Output the (x, y) coordinate of the center of the cell containing the given text.  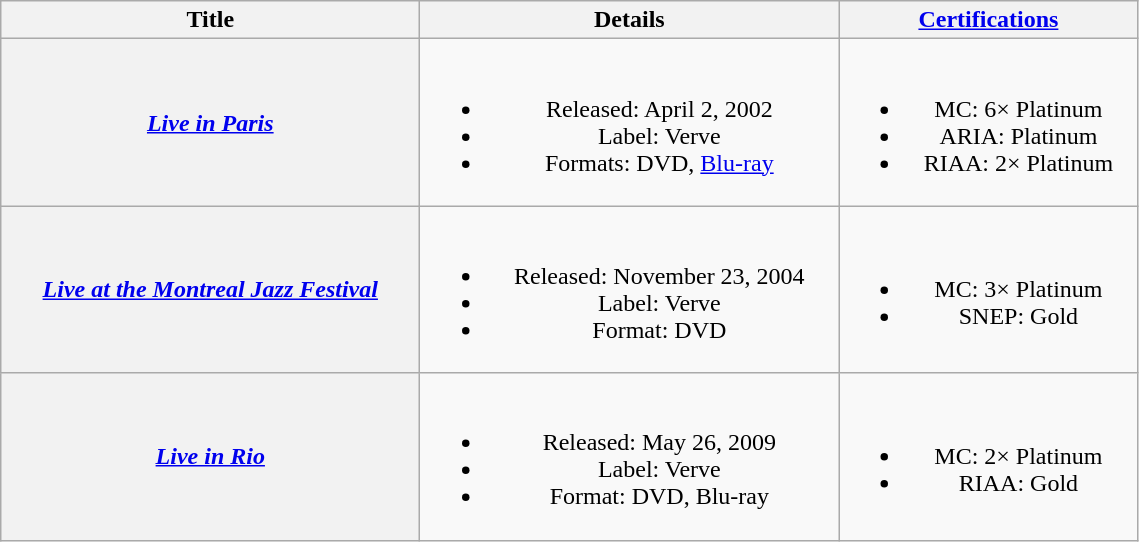
MC: 2× PlatinumRIAA: Gold (988, 456)
Title (210, 20)
Live in Rio (210, 456)
MC: 6× PlatinumARIA: PlatinumRIAA: 2× Platinum (988, 122)
Released: November 23, 2004Label: VerveFormat: DVD (630, 290)
Live in Paris (210, 122)
Live at the Montreal Jazz Festival (210, 290)
Released: May 26, 2009Label: VerveFormat: DVD, Blu-ray (630, 456)
Details (630, 20)
MC: 3× PlatinumSNEP: Gold (988, 290)
Certifications (988, 20)
Released: April 2, 2002Label: VerveFormats: DVD, Blu-ray (630, 122)
